Capture the cell that displays the provided text and extract its [x, y] central coordinate. 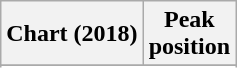
Chart (2018) [72, 34]
Peakposition [189, 34]
